For the text-containing cell, return its midpoint in (x, y) coordinate format. 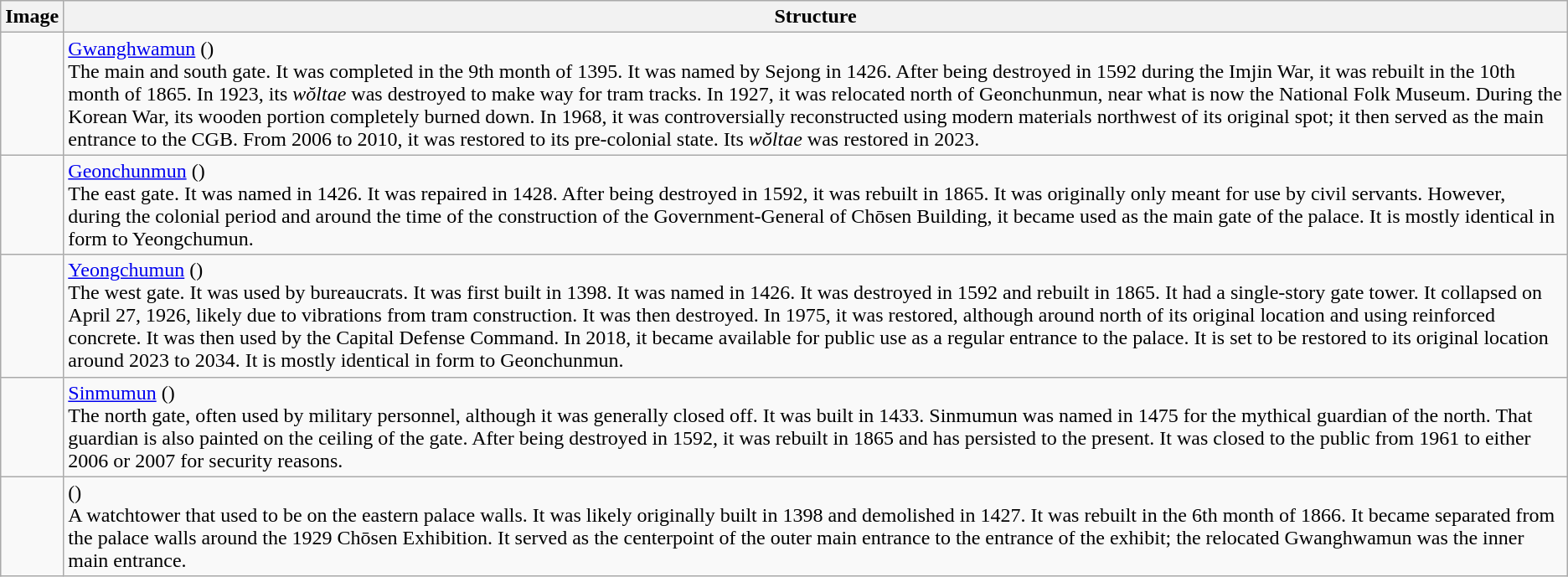
Structure (816, 17)
Image (32, 17)
